Pinpoint the cell where the given text exists, returning its (X, Y) midpoint coordinate. 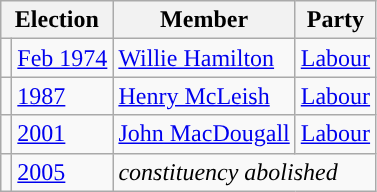
Feb 1974 (62, 58)
Party (335, 20)
1987 (62, 96)
2005 (62, 172)
Willie Hamilton (204, 58)
2001 (62, 134)
Henry McLeish (204, 96)
Member (204, 20)
John MacDougall (204, 134)
constituency abolished (244, 172)
Election (57, 20)
